Search for the cell housing the specified text and yield its (x, y) center coordinate. 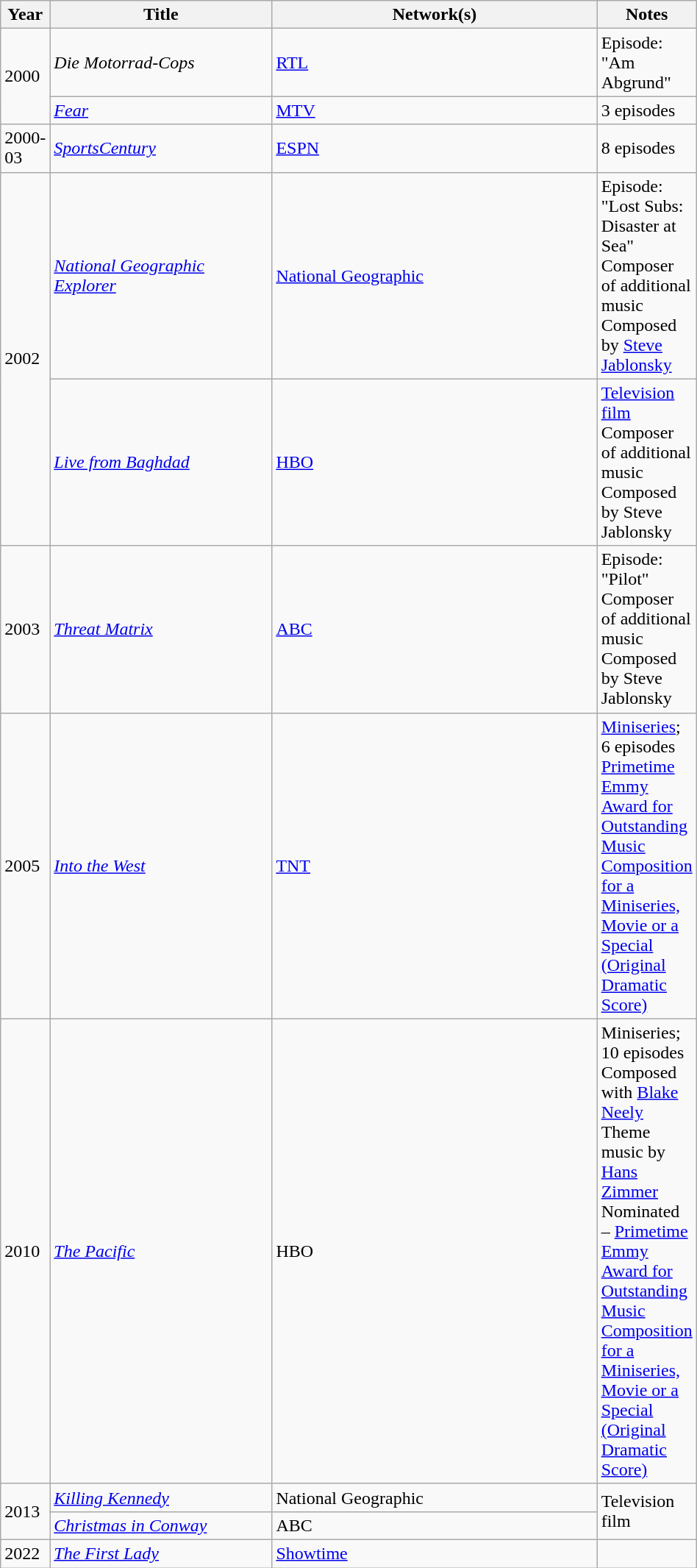
2002 (25, 359)
Miniseries; 6 episodesPrimetime Emmy Award for Outstanding Music Composition for a Miniseries, Movie or a Special (Original Dramatic Score) (647, 866)
2000 (25, 76)
2003 (25, 630)
Killing Kennedy (161, 1497)
Die Motorrad-Cops (161, 63)
Year (25, 15)
Network(s) (435, 15)
Fear (161, 110)
The First Lady (161, 1553)
Episode: "Pilot"Composer of additional musicComposed by Steve Jablonsky (647, 630)
2010 (25, 1251)
2000-03 (25, 149)
SportsCentury (161, 149)
2005 (25, 866)
2022 (25, 1553)
Into the West (161, 866)
ESPN (435, 149)
MTV (435, 110)
Television filmComposer of additional musicComposed by Steve Jablonsky (647, 462)
Live from Baghdad (161, 462)
The Pacific (161, 1251)
Episode: "Am Abgrund" (647, 63)
Title (161, 15)
Threat Matrix (161, 630)
National Geographic Explorer (161, 275)
RTL (435, 63)
TNT (435, 866)
Christmas in Conway (161, 1525)
8 episodes (647, 149)
Episode: "Lost Subs: Disaster at Sea"Composer of additional musicComposed by Steve Jablonsky (647, 275)
Showtime (435, 1553)
2013 (25, 1511)
Television film (647, 1511)
Notes (647, 15)
3 episodes (647, 110)
